Search for the cell housing the specified text and yield its (x, y) center coordinate. 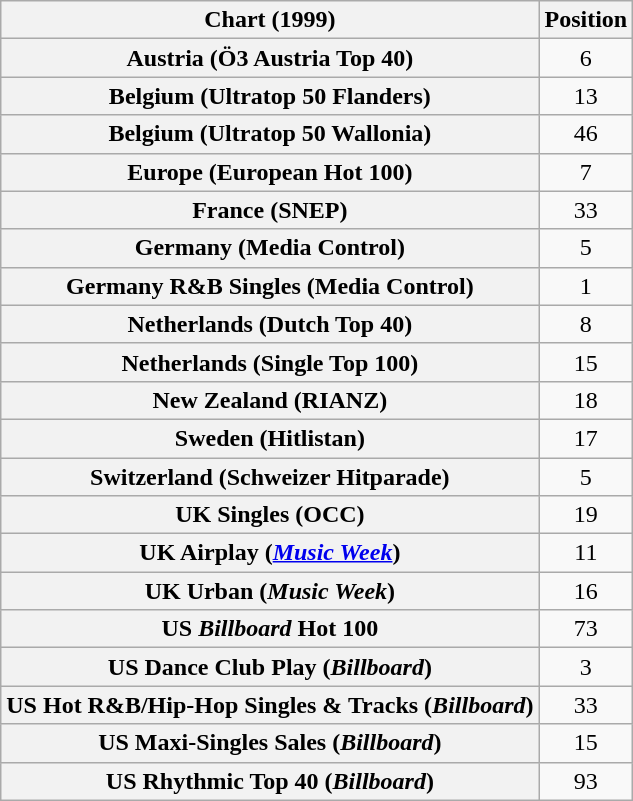
46 (586, 134)
US Billboard Hot 100 (270, 629)
US Dance Club Play (Billboard) (270, 667)
Belgium (Ultratop 50 Flanders) (270, 96)
UK Singles (OCC) (270, 515)
13 (586, 96)
8 (586, 324)
Belgium (Ultratop 50 Wallonia) (270, 134)
3 (586, 667)
Sweden (Hitlistan) (270, 438)
Position (586, 20)
18 (586, 400)
Europe (European Hot 100) (270, 172)
Netherlands (Dutch Top 40) (270, 324)
New Zealand (RIANZ) (270, 400)
7 (586, 172)
6 (586, 58)
Germany (Media Control) (270, 248)
UK Urban (Music Week) (270, 591)
73 (586, 629)
Chart (1999) (270, 20)
Netherlands (Single Top 100) (270, 362)
US Maxi-Singles Sales (Billboard) (270, 743)
11 (586, 553)
17 (586, 438)
16 (586, 591)
93 (586, 781)
19 (586, 515)
Switzerland (Schweizer Hitparade) (270, 477)
Germany R&B Singles (Media Control) (270, 286)
UK Airplay (Music Week) (270, 553)
US Hot R&B/Hip-Hop Singles & Tracks (Billboard) (270, 705)
1 (586, 286)
France (SNEP) (270, 210)
Austria (Ö3 Austria Top 40) (270, 58)
US Rhythmic Top 40 (Billboard) (270, 781)
